For the text-containing cell, return its midpoint in [x, y] coordinate format. 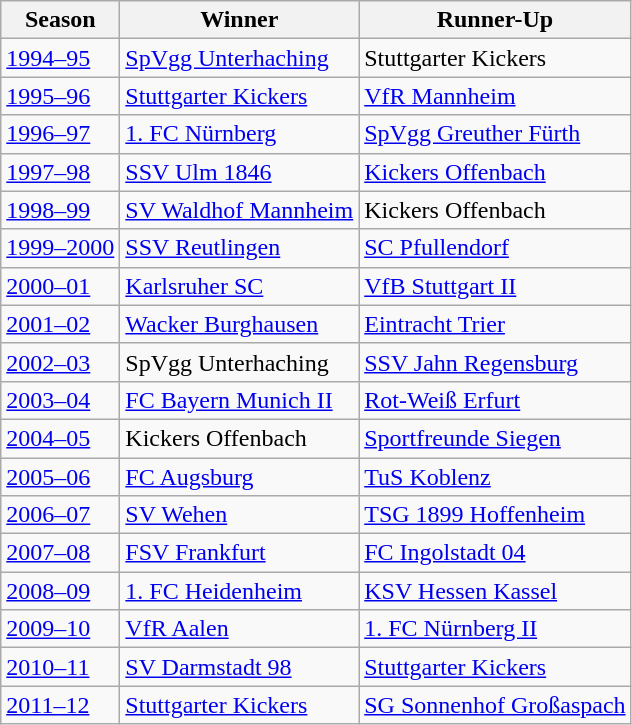
Rot-Weiß Erfurt [495, 400]
KSV Hessen Kassel [495, 591]
SV Waldhof Mannheim [240, 210]
SV Wehen [240, 515]
1995–96 [60, 96]
SpVgg Greuther Fürth [495, 134]
1997–98 [60, 172]
SG Sonnenhof Großaspach [495, 705]
FC Augsburg [240, 477]
Sportfreunde Siegen [495, 438]
1998–99 [60, 210]
2008–09 [60, 591]
Eintracht Trier [495, 324]
TuS Koblenz [495, 477]
1994–95 [60, 58]
Karlsruher SC [240, 286]
2007–08 [60, 553]
2010–11 [60, 667]
Season [60, 20]
2011–12 [60, 705]
2006–07 [60, 515]
FC Bayern Munich II [240, 400]
1. FC Nürnberg II [495, 629]
SSV Jahn Regensburg [495, 362]
2000–01 [60, 286]
Winner [240, 20]
SSV Reutlingen [240, 248]
FSV Frankfurt [240, 553]
VfR Mannheim [495, 96]
1999–2000 [60, 248]
SC Pfullendorf [495, 248]
2003–04 [60, 400]
VfR Aalen [240, 629]
1996–97 [60, 134]
TSG 1899 Hoffenheim [495, 515]
SV Darmstadt 98 [240, 667]
2004–05 [60, 438]
FC Ingolstadt 04 [495, 553]
1. FC Heidenheim [240, 591]
Runner-Up [495, 20]
2001–02 [60, 324]
Wacker Burghausen [240, 324]
VfB Stuttgart II [495, 286]
2009–10 [60, 629]
SSV Ulm 1846 [240, 172]
1. FC Nürnberg [240, 134]
2002–03 [60, 362]
2005–06 [60, 477]
